Locate the cell with the specified text and output its (x, y) center coordinate. 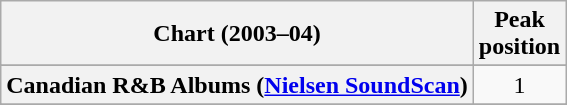
Canadian R&B Albums (Nielsen SoundScan) (238, 85)
Peakposition (519, 34)
Chart (2003–04) (238, 34)
1 (519, 85)
